Return [X, Y] of the center of cell containing provided text 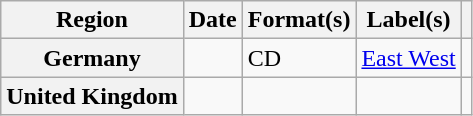
Region [92, 20]
Label(s) [408, 20]
Date [212, 20]
Germany [92, 58]
Format(s) [299, 20]
United Kingdom [92, 96]
CD [299, 58]
East West [408, 58]
